Return (x, y) of the center of cell containing provided text 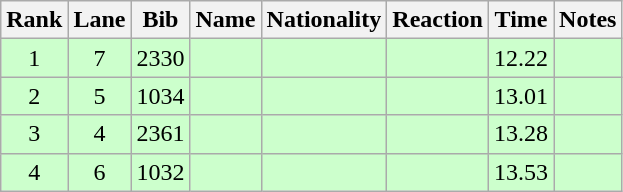
1034 (160, 96)
Reaction (438, 20)
3 (34, 134)
Nationality (324, 20)
2330 (160, 58)
Notes (588, 20)
13.28 (520, 134)
1032 (160, 172)
Rank (34, 20)
13.53 (520, 172)
12.22 (520, 58)
6 (100, 172)
2361 (160, 134)
1 (34, 58)
7 (100, 58)
Bib (160, 20)
Lane (100, 20)
2 (34, 96)
13.01 (520, 96)
Name (226, 20)
5 (100, 96)
Time (520, 20)
